Return the [x, y] coordinate for the center point of the cell that contains the specified text.  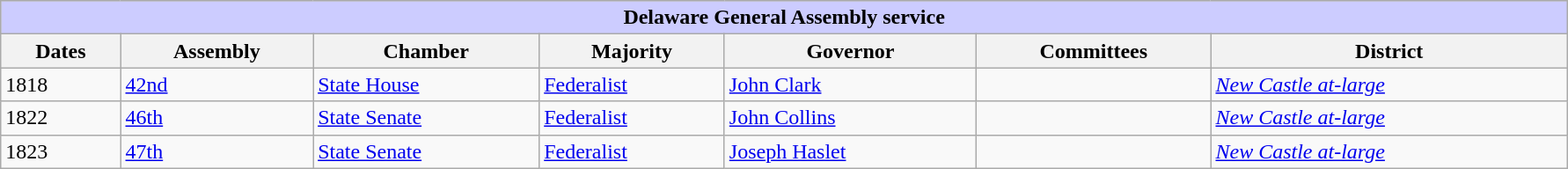
1823 [61, 151]
John Clark [850, 84]
Assembly [216, 51]
Governor [850, 51]
1822 [61, 118]
Dates [61, 51]
Delaware General Assembly service [785, 18]
Majority [632, 51]
1818 [61, 84]
46th [216, 118]
Chamber [426, 51]
John Collins [850, 118]
State House [426, 84]
42nd [216, 84]
47th [216, 151]
Joseph Haslet [850, 151]
Committees [1094, 51]
District [1389, 51]
